For the text-containing cell, return its midpoint in [x, y] coordinate format. 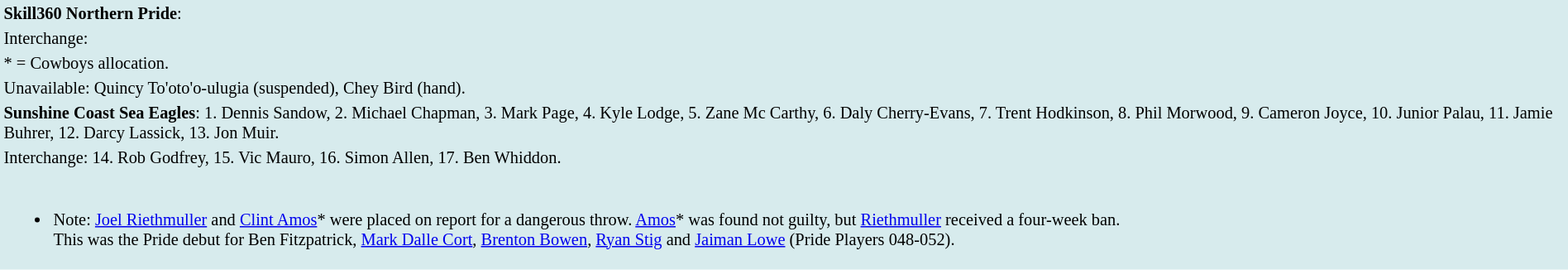
* = Cowboys allocation. [784, 63]
Interchange: [784, 38]
Skill360 Northern Pride: [784, 13]
Unavailable: Quincy To'oto'o-ulugia (suspended), Chey Bird (hand). [784, 88]
Interchange: 14. Rob Godfrey, 15. Vic Mauro, 16. Simon Allen, 17. Ben Whiddon. [784, 157]
